Detect which cell encompasses the target text, then output its (x, y) center coordinate. 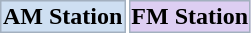
AM Station (62, 16)
FM Station (190, 16)
